Detect which cell encompasses the target text, then output its (X, Y) center coordinate. 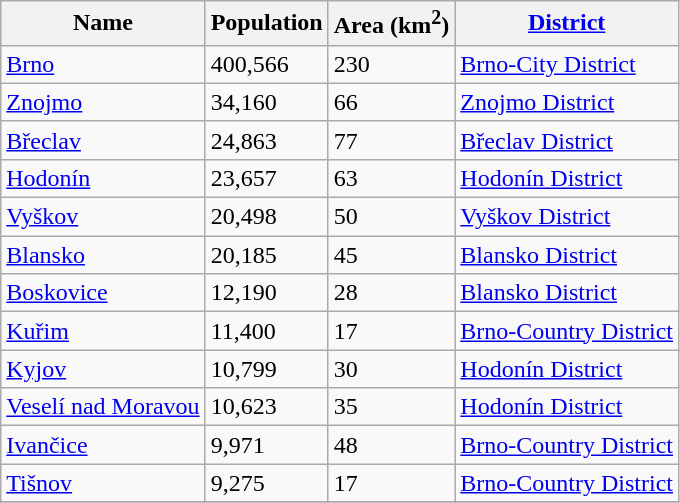
Znojmo (103, 102)
10,799 (266, 369)
Tišnov (103, 483)
Veselí nad Moravou (103, 407)
9,275 (266, 483)
45 (392, 255)
Boskovice (103, 293)
Hodonín (103, 178)
35 (392, 407)
Vyškov (103, 217)
9,971 (266, 445)
24,863 (266, 140)
63 (392, 178)
66 (392, 102)
District (567, 24)
34,160 (266, 102)
Population (266, 24)
400,566 (266, 64)
20,498 (266, 217)
Brno-City District (567, 64)
77 (392, 140)
Vyškov District (567, 217)
Area (km2) (392, 24)
230 (392, 64)
Brno (103, 64)
11,400 (266, 331)
23,657 (266, 178)
12,190 (266, 293)
50 (392, 217)
Břeclav District (567, 140)
48 (392, 445)
10,623 (266, 407)
28 (392, 293)
30 (392, 369)
20,185 (266, 255)
Kuřim (103, 331)
Name (103, 24)
Ivančice (103, 445)
Znojmo District (567, 102)
Kyjov (103, 369)
Blansko (103, 255)
Břeclav (103, 140)
